For the text-containing cell, return its midpoint in [X, Y] coordinate format. 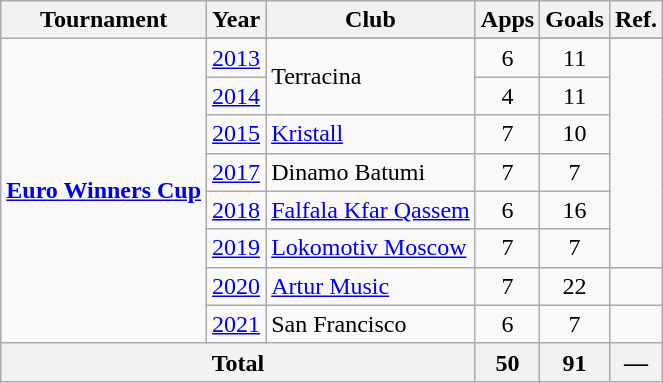
50 [507, 362]
San Francisco [371, 324]
2020 [236, 286]
Ref. [636, 20]
16 [575, 210]
2019 [236, 248]
2018 [236, 210]
Lokomotiv Moscow [371, 248]
2015 [236, 134]
Terracina [371, 77]
91 [575, 362]
Kristall [371, 134]
Goals [575, 20]
Falfala Kfar Qassem [371, 210]
2017 [236, 172]
Euro Winners Cup [104, 191]
2013 [236, 58]
Club [371, 20]
Total [238, 362]
— [636, 362]
Year [236, 20]
2021 [236, 324]
Tournament [104, 20]
Apps [507, 20]
22 [575, 286]
10 [575, 134]
Dinamo Batumi [371, 172]
Artur Music [371, 286]
2014 [236, 96]
4 [507, 96]
